Scan for the cell matching the given text and deliver its (x, y) coordinate at center. 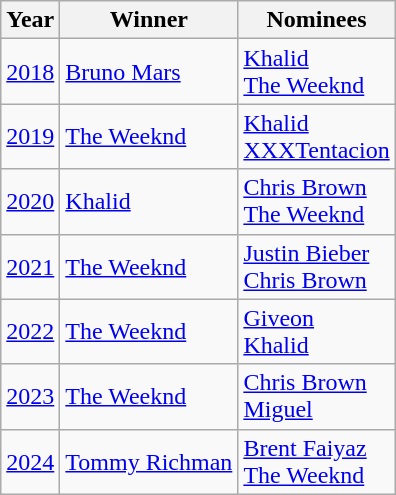
KhalidThe Weeknd (316, 72)
2020 (30, 202)
Brent FaiyazThe Weeknd (316, 462)
Year (30, 20)
GiveonKhalid (316, 332)
2019 (30, 136)
Tommy Richman (149, 462)
Bruno Mars (149, 72)
2022 (30, 332)
Nominees (316, 20)
2023 (30, 396)
2021 (30, 266)
2024 (30, 462)
Chris BrownThe Weeknd (316, 202)
Winner (149, 20)
Chris BrownMiguel (316, 396)
KhalidXXXTentacion (316, 136)
2018 (30, 72)
Justin BieberChris Brown (316, 266)
Khalid (149, 202)
